Find where the given text appears and provide that cell's center as (X, Y) coordinate. 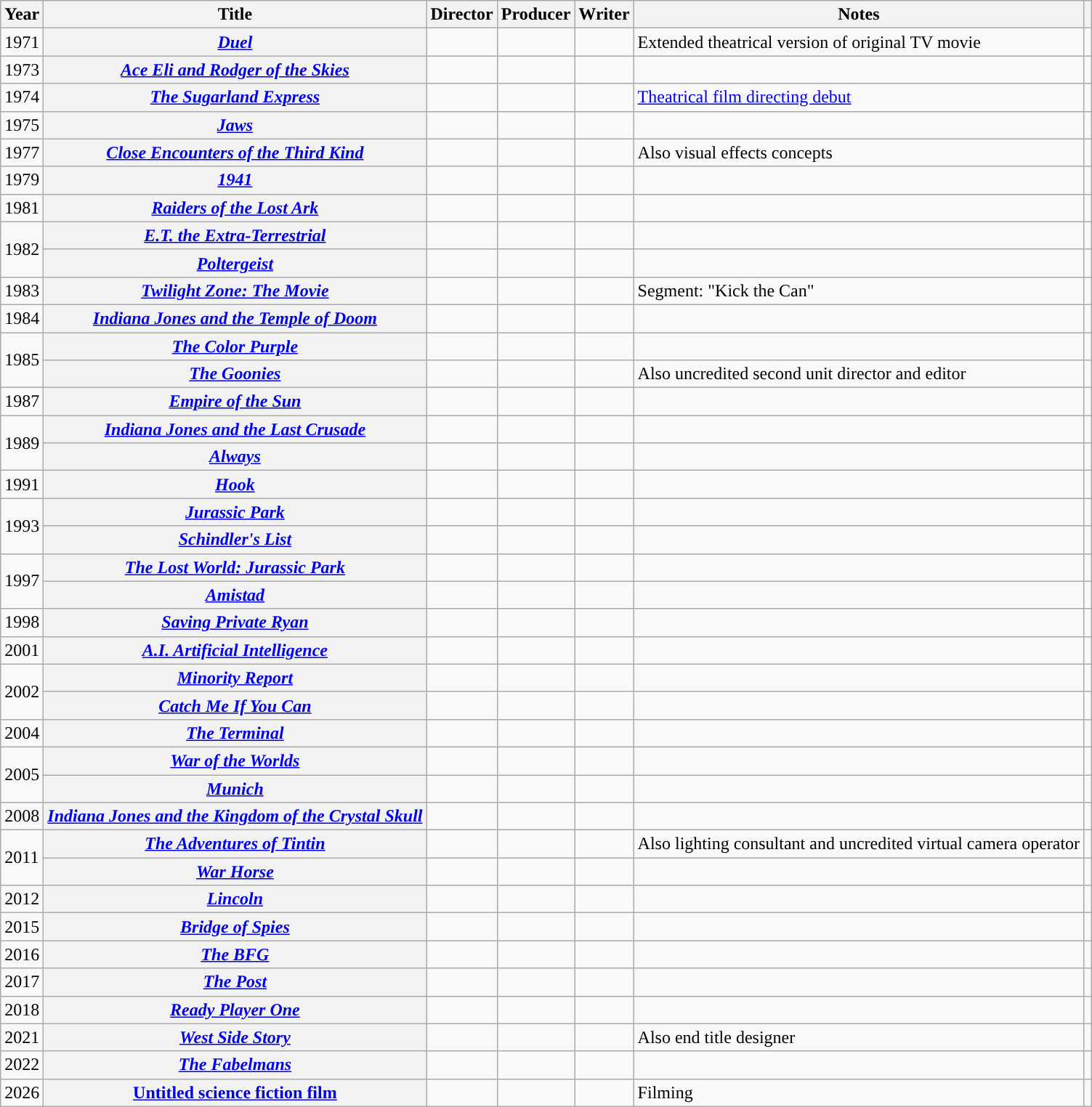
Segment: "Kick the Can" (859, 291)
2002 (22, 692)
Schindler's List (235, 540)
E.T. the Extra-Terrestrial (235, 235)
Amistad (235, 595)
Indiana Jones and the Kingdom of the Crystal Skull (235, 816)
2018 (22, 1010)
The BFG (235, 954)
Poltergeist (235, 263)
Ace Eli and Rodger of the Skies (235, 70)
Also uncredited second unit director and editor (859, 374)
Title (235, 15)
The Color Purple (235, 346)
1971 (22, 42)
Jaws (235, 125)
Untitled science fiction film (235, 1092)
1991 (22, 484)
The Terminal (235, 733)
1982 (22, 249)
Close Encounters of the Third Kind (235, 153)
Year (22, 15)
War Horse (235, 872)
The Goonies (235, 374)
1974 (22, 97)
Lincoln (235, 899)
The Fabelmans (235, 1065)
2004 (22, 733)
1983 (22, 291)
1985 (22, 360)
Theatrical film directing debut (859, 97)
2001 (22, 650)
West Side Story (235, 1037)
The Post (235, 982)
Saving Private Ryan (235, 623)
1973 (22, 70)
Indiana Jones and the Last Crusade (235, 429)
1984 (22, 318)
War of the Worlds (235, 761)
1979 (22, 180)
1987 (22, 402)
Hook (235, 484)
1997 (22, 581)
2022 (22, 1065)
Empire of the Sun (235, 402)
2011 (22, 858)
2026 (22, 1092)
Catch Me If You Can (235, 705)
Indiana Jones and the Temple of Doom (235, 318)
Duel (235, 42)
1977 (22, 153)
Producer (536, 15)
Munich (235, 788)
1941 (235, 180)
The Adventures of Tintin (235, 844)
Extended theatrical version of original TV movie (859, 42)
1989 (22, 443)
Raiders of the Lost Ark (235, 208)
2008 (22, 816)
Minority Report (235, 678)
1975 (22, 125)
The Sugarland Express (235, 97)
Bridge of Spies (235, 927)
A.I. Artificial Intelligence (235, 650)
Always (235, 457)
Ready Player One (235, 1010)
Twilight Zone: The Movie (235, 291)
Also lighting consultant and uncredited virtual camera operator (859, 844)
2016 (22, 954)
2021 (22, 1037)
Also end title designer (859, 1037)
1981 (22, 208)
2017 (22, 982)
2012 (22, 899)
The Lost World: Jurassic Park (235, 567)
2005 (22, 774)
Jurassic Park (235, 512)
Director (462, 15)
Notes (859, 15)
1993 (22, 526)
Also visual effects concepts (859, 153)
Writer (604, 15)
1998 (22, 623)
2015 (22, 927)
Filming (859, 1092)
